Search for the cell housing the specified text and yield its [x, y] center coordinate. 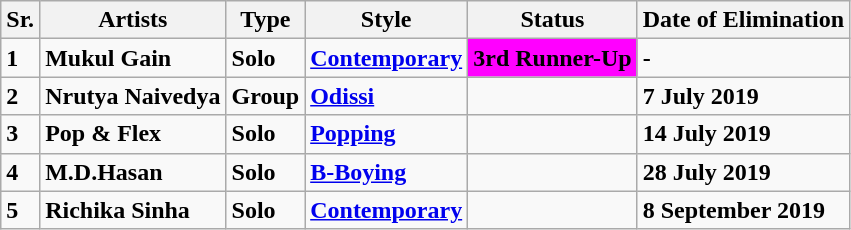
7 July 2019 [743, 96]
4 [20, 172]
Richika Sinha [133, 210]
M.D.Hasan [133, 172]
B-Boying [386, 172]
Mukul Gain [133, 58]
Pop & Flex [133, 134]
Nrutya Naivedya [133, 96]
3rd Runner-Up [553, 58]
Odissi [386, 96]
Status [553, 20]
Group [266, 96]
Artists [133, 20]
Sr. [20, 20]
1 [20, 58]
Date of Elimination [743, 20]
14 July 2019 [743, 134]
Popping [386, 134]
Type [266, 20]
- [743, 58]
2 [20, 96]
8 September 2019 [743, 210]
Style [386, 20]
3 [20, 134]
28 July 2019 [743, 172]
5 [20, 210]
